Return the (X, Y) coordinate for the center point of the cell that contains the specified text.  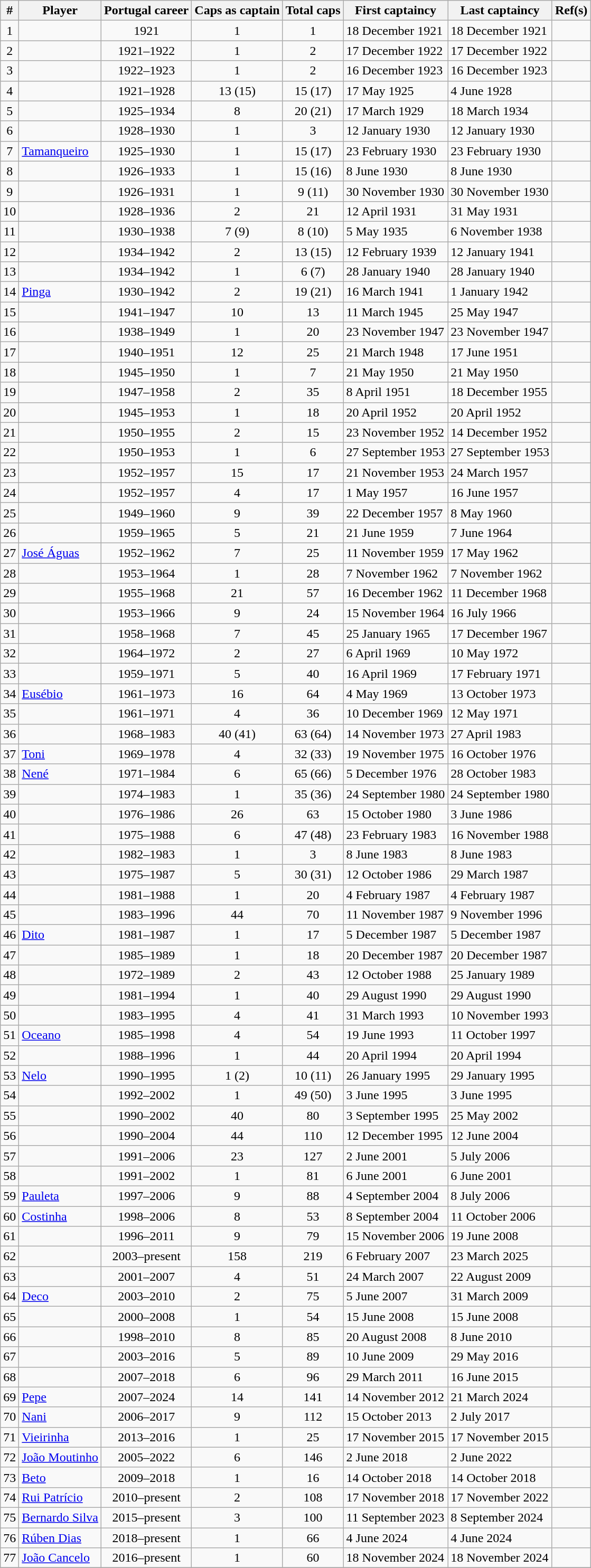
219 (313, 1257)
1976–1986 (147, 814)
58 (10, 1176)
2 July 2017 (500, 1417)
10 May 1972 (500, 654)
1981–1987 (147, 935)
1950–1955 (147, 432)
Oceano (60, 1035)
56 (10, 1136)
18 December 1955 (500, 392)
Nelo (60, 1075)
100 (313, 1517)
1981–1994 (147, 995)
Caps as captain (237, 11)
João Cancelo (60, 1558)
17 November 2018 (396, 1497)
55 (10, 1116)
Dito (60, 935)
4 May 1969 (396, 694)
Tamanqueiro (60, 151)
10 November 1993 (500, 1015)
19 November 1975 (396, 754)
1961–1973 (147, 694)
1991–2006 (147, 1156)
Vieirinha (60, 1437)
14 November 1973 (396, 734)
30 (31) (313, 874)
6 November 1938 (500, 231)
32 (33) (313, 754)
42 (10, 854)
Portugal career (147, 11)
74 (10, 1497)
2010–present (147, 1497)
61 (10, 1236)
12 October 1988 (396, 975)
1950–1953 (147, 452)
25 January 1965 (396, 634)
2 June 2022 (500, 1457)
80 (313, 1116)
2015–present (147, 1517)
17 March 1929 (396, 111)
25 January 1989 (500, 975)
8 September 2024 (500, 1517)
11 (10, 231)
15 November 1964 (396, 613)
47 (48) (313, 834)
1922–1923 (147, 71)
2000–2008 (147, 1317)
5 June 2007 (396, 1297)
29 March 1987 (500, 874)
1953–1964 (147, 573)
1990–1995 (147, 1075)
Toni (60, 754)
15 October 1980 (396, 814)
8 April 1951 (396, 392)
Rui Patrício (60, 1497)
17 November 2022 (500, 1497)
65 (66) (313, 774)
16 December 1962 (396, 593)
12 April 1931 (396, 211)
21 March 2024 (500, 1397)
16 June 1957 (500, 493)
12 May 1971 (500, 714)
1971–1984 (147, 774)
6 February 2007 (396, 1257)
49 (10, 995)
158 (237, 1257)
1949–1960 (147, 513)
1959–1965 (147, 533)
1996–2011 (147, 1236)
1925–1934 (147, 111)
12 June 2004 (500, 1136)
Costinha (60, 1216)
Ref(s) (571, 11)
1926–1933 (147, 171)
16 July 1966 (500, 613)
1921 (147, 31)
1972–1989 (147, 975)
16 March 1941 (396, 292)
27 April 1983 (500, 734)
52 (10, 1055)
15 November 2006 (396, 1236)
10 June 2009 (396, 1357)
50 (10, 1015)
1964–1972 (147, 654)
8 June 2010 (500, 1337)
24 March 1957 (500, 473)
33 (10, 674)
12 January 1941 (500, 252)
25 May 1947 (500, 312)
9 (11) (313, 191)
48 (10, 975)
2007–2024 (147, 1397)
13 October 1973 (500, 694)
5 December 1976 (396, 774)
59 (10, 1196)
2016–present (147, 1558)
11 October 2006 (500, 1216)
Last captaincy (500, 11)
2009–2018 (147, 1477)
3 June 1986 (500, 814)
10 (11) (313, 1075)
108 (313, 1497)
65 (10, 1317)
2006–2017 (147, 1417)
Beto (60, 1477)
29 (10, 593)
23 March 2025 (500, 1257)
José Águas (60, 553)
71 (10, 1437)
77 (10, 1558)
1955–1968 (147, 593)
29 May 2016 (500, 1357)
23 February 1983 (396, 834)
7 June 1964 (500, 533)
5 May 1935 (396, 231)
3 September 1995 (396, 1116)
63 (64) (313, 734)
2007–2018 (147, 1377)
9 November 1996 (500, 915)
4 September 2004 (396, 1196)
16 June 2015 (500, 1377)
1938–1949 (147, 332)
First captaincy (396, 11)
Nené (60, 774)
João Moutinho (60, 1457)
1988–1996 (147, 1055)
6 (7) (313, 272)
1930–1942 (147, 292)
12 October 1986 (396, 874)
1953–1966 (147, 613)
15 (16) (313, 171)
Eusébio (60, 694)
49 (50) (313, 1095)
1974–1983 (147, 794)
1968–1983 (147, 734)
18 March 1934 (500, 111)
68 (10, 1377)
1983–1995 (147, 1015)
1985–1989 (147, 955)
67 (10, 1357)
23 November 1952 (396, 432)
25 May 2002 (500, 1116)
127 (313, 1156)
1959–1971 (147, 674)
1 (2) (237, 1075)
17 February 1971 (500, 674)
1982–1983 (147, 854)
2018–present (147, 1538)
2 June 2001 (396, 1156)
10 December 1969 (396, 714)
110 (313, 1136)
46 (10, 935)
Total caps (313, 11)
31 (10, 634)
72 (10, 1457)
Pepe (60, 1397)
15 October 2013 (396, 1417)
141 (313, 1397)
1947–1958 (147, 392)
8 July 2006 (500, 1196)
Deco (60, 1297)
1998–2010 (147, 1337)
1928–1936 (147, 211)
1926–1931 (147, 191)
11 March 1945 (396, 312)
47 (10, 955)
2003–2016 (147, 1357)
24 March 2007 (396, 1277)
17 May 1962 (500, 553)
21 November 1953 (396, 473)
14 November 2012 (396, 1397)
2001–2007 (147, 1277)
1941–1947 (147, 312)
34 (10, 694)
19 (21) (313, 292)
8 September 2004 (396, 1216)
1975–1987 (147, 874)
1985–1998 (147, 1035)
88 (313, 1196)
Bernardo Silva (60, 1517)
8 May 1960 (500, 513)
16 November 1988 (500, 834)
38 (10, 774)
6 April 1969 (396, 654)
17 May 1925 (396, 91)
1981–1988 (147, 895)
11 October 1997 (500, 1035)
1969–1978 (147, 754)
17 December 1967 (500, 634)
1990–2002 (147, 1116)
30 (10, 613)
1952–1962 (147, 553)
12 December 1995 (396, 1136)
32 (10, 654)
1998–2006 (147, 1216)
69 (10, 1397)
29 January 1995 (500, 1075)
1975–1988 (147, 834)
1 January 1942 (500, 292)
2005–2022 (147, 1457)
62 (10, 1257)
21 June 1959 (396, 533)
22 (10, 452)
19 (10, 392)
1983–1996 (147, 915)
1945–1950 (147, 372)
29 March 2011 (396, 1377)
73 (10, 1477)
40 (41) (237, 734)
1997–2006 (147, 1196)
1990–2004 (147, 1136)
14 December 1952 (500, 432)
28 October 1983 (500, 774)
1991–2002 (147, 1176)
35 (36) (313, 794)
11 September 2023 (396, 1517)
1 May 1957 (396, 493)
1992–2002 (147, 1095)
1925–1930 (147, 151)
22 August 2009 (500, 1277)
146 (313, 1457)
Pinga (60, 292)
8 (10) (313, 231)
20 August 2008 (396, 1337)
11 December 1968 (500, 593)
11 November 1959 (396, 553)
37 (10, 754)
1921–1922 (147, 51)
22 December 1957 (396, 513)
7 (9) (237, 231)
17 June 1951 (500, 352)
81 (313, 1176)
1930–1938 (147, 231)
85 (313, 1337)
96 (313, 1377)
4 June 1928 (500, 91)
1958–1968 (147, 634)
31 March 2009 (500, 1297)
31 March 1993 (396, 1015)
79 (313, 1236)
Rúben Dias (60, 1538)
2013–2016 (147, 1437)
1961–1971 (147, 714)
Nani (60, 1417)
2003–2010 (147, 1297)
19 June 2008 (500, 1236)
1940–1951 (147, 352)
1928–1930 (147, 131)
16 April 1969 (396, 674)
Pauleta (60, 1196)
1945–1953 (147, 412)
112 (313, 1417)
76 (10, 1538)
5 July 2006 (500, 1156)
89 (313, 1357)
11 November 1987 (396, 915)
19 June 1993 (396, 1035)
12 February 1939 (396, 252)
26 January 1995 (396, 1075)
16 October 1976 (500, 754)
21 March 1948 (396, 352)
# (10, 11)
20 (21) (313, 111)
1921–1928 (147, 91)
2 June 2018 (396, 1457)
31 May 1931 (500, 211)
2003–present (147, 1257)
Player (60, 11)
